Identify which cell holds the provided text, then report its (x, y) central coordinate. 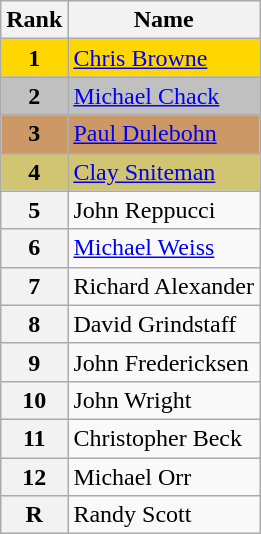
9 (34, 362)
1 (34, 58)
3 (34, 134)
Richard Alexander (164, 286)
R (34, 515)
David Grindstaff (164, 324)
John Reppucci (164, 210)
John Fredericksen (164, 362)
Randy Scott (164, 515)
Clay Sniteman (164, 172)
6 (34, 248)
7 (34, 286)
Michael Weiss (164, 248)
5 (34, 210)
11 (34, 438)
Paul Dulebohn (164, 134)
Chris Browne (164, 58)
Michael Orr (164, 477)
Michael Chack (164, 96)
Christopher Beck (164, 438)
4 (34, 172)
10 (34, 400)
Rank (34, 20)
Name (164, 20)
8 (34, 324)
John Wright (164, 400)
2 (34, 96)
12 (34, 477)
